From the cell containing the given text, extract its center point as [x, y] coordinate. 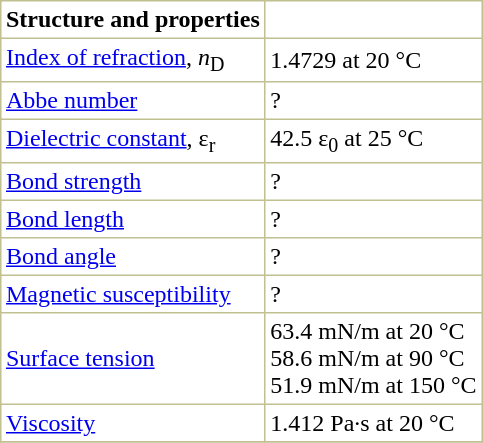
63.4 mN/m at 20 °C58.6 mN/m at 90 °C51.9 mN/m at 150 °C [374, 359]
Abbe number [133, 101]
Magnetic susceptibility [133, 295]
Surface tension [133, 359]
1.4729 at 20 °C [374, 60]
Dielectric constant, εr [133, 142]
Bond length [133, 220]
Viscosity [133, 424]
42.5 ε0 at 25 °C [374, 142]
1.412 Pa·s at 20 °C [374, 424]
Bond angle [133, 257]
Structure and properties [133, 20]
Index of refraction, nD [133, 60]
Bond strength [133, 182]
